Find where the given text appears and provide that cell's center as (X, Y) coordinate. 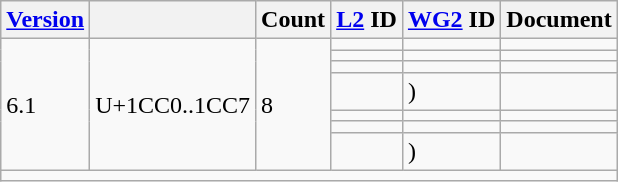
WG2 ID (451, 20)
L2 ID (367, 20)
6.1 (46, 104)
Count (294, 20)
8 (294, 104)
Version (46, 20)
U+1CC0..1CC7 (173, 104)
Document (559, 20)
